Search for the cell housing the specified text and yield its (x, y) center coordinate. 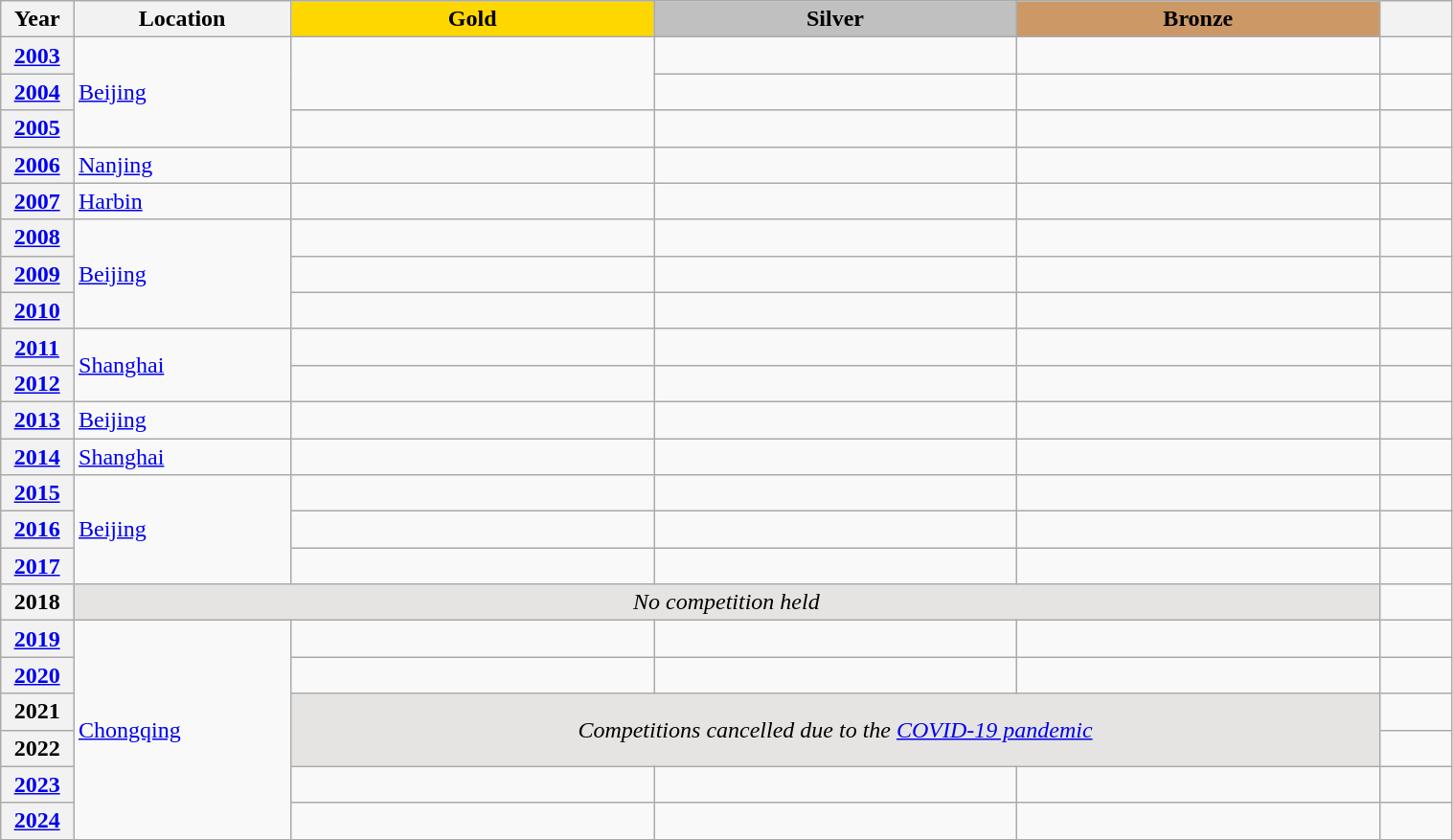
Bronze (1197, 19)
2017 (37, 566)
2024 (37, 821)
2016 (37, 530)
Year (37, 19)
2004 (37, 92)
No competition held (726, 602)
2010 (37, 310)
2006 (37, 165)
2005 (37, 128)
Location (182, 19)
2015 (37, 493)
2022 (37, 748)
Silver (835, 19)
2008 (37, 238)
Harbin (182, 201)
Competitions cancelled due to the COVID-19 pandemic (835, 730)
2018 (37, 602)
Gold (473, 19)
2011 (37, 347)
Chongqing (182, 730)
2013 (37, 420)
2023 (37, 784)
2021 (37, 712)
2009 (37, 274)
2019 (37, 639)
2014 (37, 457)
2012 (37, 383)
2003 (37, 56)
2020 (37, 675)
2007 (37, 201)
Nanjing (182, 165)
